From the cell containing the given text, extract its center point as (x, y) coordinate. 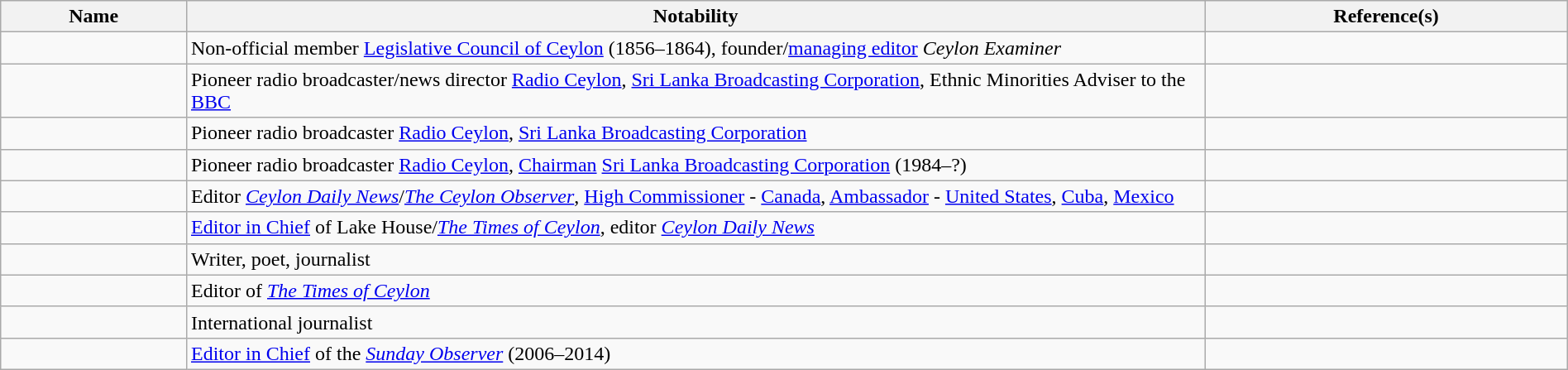
Editor in Chief of the Sunday Observer (2006–2014) (695, 353)
Editor of The Times of Ceylon (695, 291)
Reference(s) (1386, 17)
Name (94, 17)
Pioneer radio broadcaster Radio Ceylon, Chairman Sri Lanka Broadcasting Corporation (1984–?) (695, 165)
Notability (695, 17)
Writer, poet, journalist (695, 259)
Editor Ceylon Daily News/The Ceylon Observer, High Commissioner - Canada, Ambassador - United States, Cuba, Mexico (695, 196)
Non-official member Legislative Council of Ceylon (1856–1864), founder/managing editor Ceylon Examiner (695, 48)
Editor in Chief of Lake House/The Times of Ceylon, editor Ceylon Daily News (695, 228)
Pioneer radio broadcaster Radio Ceylon, Sri Lanka Broadcasting Corporation (695, 133)
Pioneer radio broadcaster/news director Radio Ceylon, Sri Lanka Broadcasting Corporation, Ethnic Minorities Adviser to the BBC (695, 91)
International journalist (695, 322)
